Find where the given text appears and provide that cell's center as (x, y) coordinate. 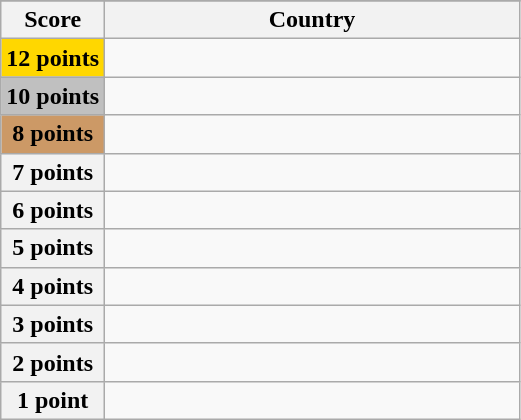
3 points (53, 324)
8 points (53, 134)
1 point (53, 400)
2 points (53, 362)
5 points (53, 248)
6 points (53, 210)
12 points (53, 58)
4 points (53, 286)
Country (312, 20)
7 points (53, 172)
10 points (53, 96)
Score (53, 20)
